Pinpoint the cell where the given text exists, returning its (x, y) midpoint coordinate. 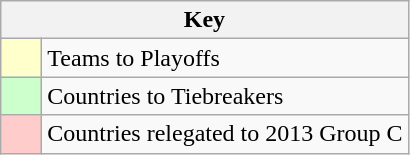
Countries relegated to 2013 Group C (225, 134)
Countries to Tiebreakers (225, 96)
Teams to Playoffs (225, 58)
Key (204, 20)
